Identify which cell holds the provided text, then report its [X, Y] central coordinate. 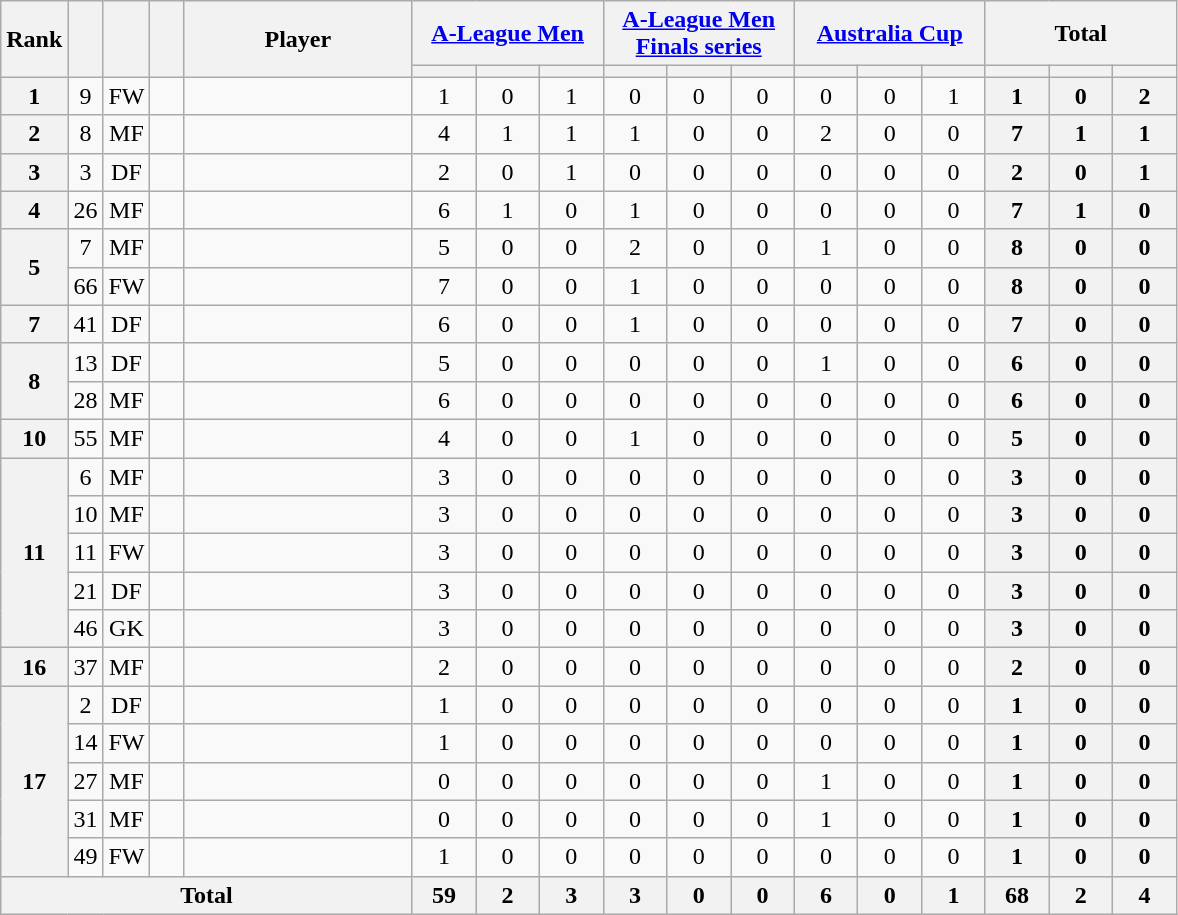
16 [34, 667]
14 [86, 743]
GK [126, 629]
68 [1017, 895]
A-League Men [508, 34]
26 [86, 210]
17 [34, 781]
28 [86, 400]
41 [86, 324]
27 [86, 781]
Player [298, 39]
9 [86, 96]
49 [86, 857]
46 [86, 629]
A-League Men Finals series [698, 34]
Australia Cup [890, 34]
59 [444, 895]
Rank [34, 39]
37 [86, 667]
31 [86, 819]
13 [86, 362]
66 [86, 286]
21 [86, 591]
55 [86, 438]
